Detect which cell encompasses the target text, then output its (X, Y) center coordinate. 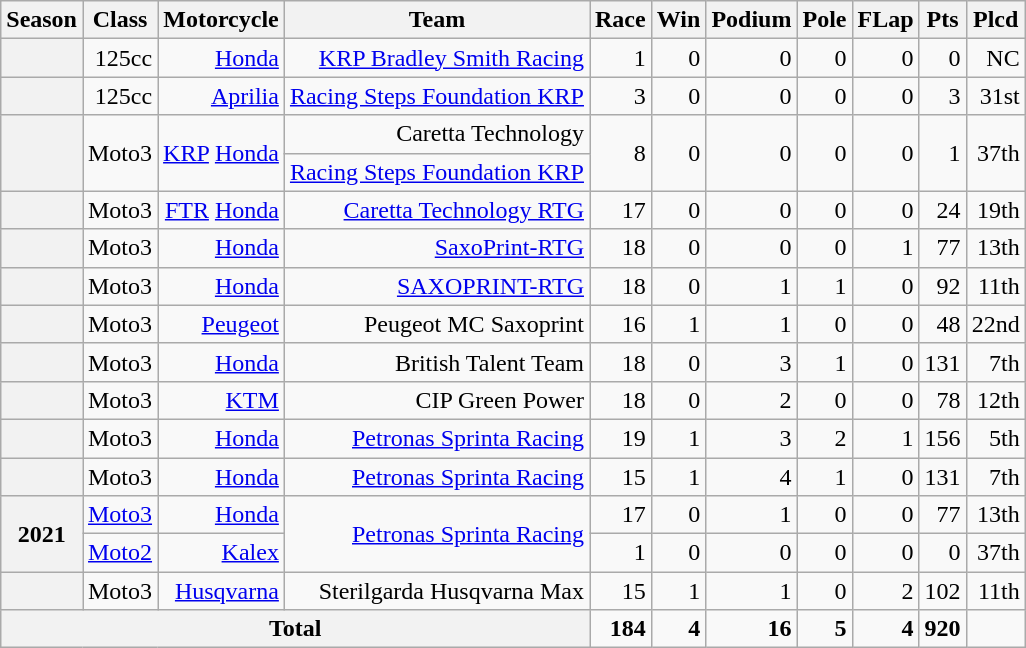
SAXOPRINT-RTG (436, 286)
Season (42, 20)
CIP Green Power (436, 400)
2021 (42, 534)
Kalex (222, 553)
NC (996, 58)
Plcd (996, 20)
Motorcycle (222, 20)
19 (621, 438)
78 (942, 400)
Peugeot MC Saxoprint (436, 324)
24 (942, 210)
KRP Bradley Smith Racing (436, 58)
Aprilia (222, 96)
22nd (996, 324)
5th (996, 438)
Pole (824, 20)
Sterilgarda Husqvarna Max (436, 591)
Caretta Technology (436, 134)
FLap (886, 20)
12th (996, 400)
British Talent Team (436, 362)
8 (621, 153)
Moto2 (120, 553)
Peugeot (222, 324)
Race (621, 20)
156 (942, 438)
KTM (222, 400)
Win (678, 20)
Pts (942, 20)
48 (942, 324)
920 (942, 629)
Team (436, 20)
FTR Honda (222, 210)
SaxoPrint-RTG (436, 248)
Podium (752, 20)
Caretta Technology RTG (436, 210)
19th (996, 210)
102 (942, 591)
5 (824, 629)
184 (621, 629)
Class (120, 20)
Total (296, 629)
KRP Honda (222, 153)
92 (942, 286)
31st (996, 96)
Husqvarna (222, 591)
